From the cell containing the given text, extract its center point as [X, Y] coordinate. 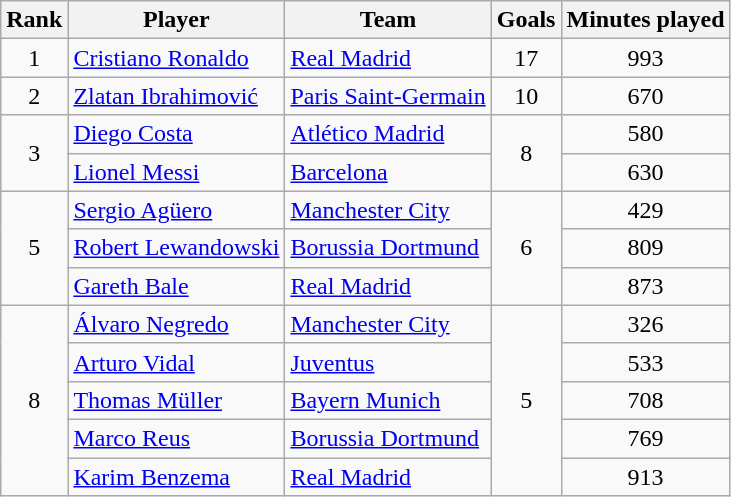
533 [646, 362]
769 [646, 438]
Zlatan Ibrahimović [176, 96]
10 [526, 96]
326 [646, 324]
873 [646, 286]
Player [176, 20]
993 [646, 58]
630 [646, 172]
580 [646, 134]
Thomas Müller [176, 400]
Minutes played [646, 20]
Lionel Messi [176, 172]
Bayern Munich [388, 400]
17 [526, 58]
Arturo Vidal [176, 362]
Atlético Madrid [388, 134]
Paris Saint-Germain [388, 96]
2 [34, 96]
670 [646, 96]
Karim Benzema [176, 477]
Barcelona [388, 172]
3 [34, 153]
Diego Costa [176, 134]
6 [526, 248]
Gareth Bale [176, 286]
Sergio Agüero [176, 210]
429 [646, 210]
1 [34, 58]
Team [388, 20]
Álvaro Negredo [176, 324]
Goals [526, 20]
708 [646, 400]
Robert Lewandowski [176, 248]
913 [646, 477]
809 [646, 248]
Cristiano Ronaldo [176, 58]
Marco Reus [176, 438]
Rank [34, 20]
Juventus [388, 362]
